Return the [X, Y] coordinate for the center point of the cell that contains the specified text.  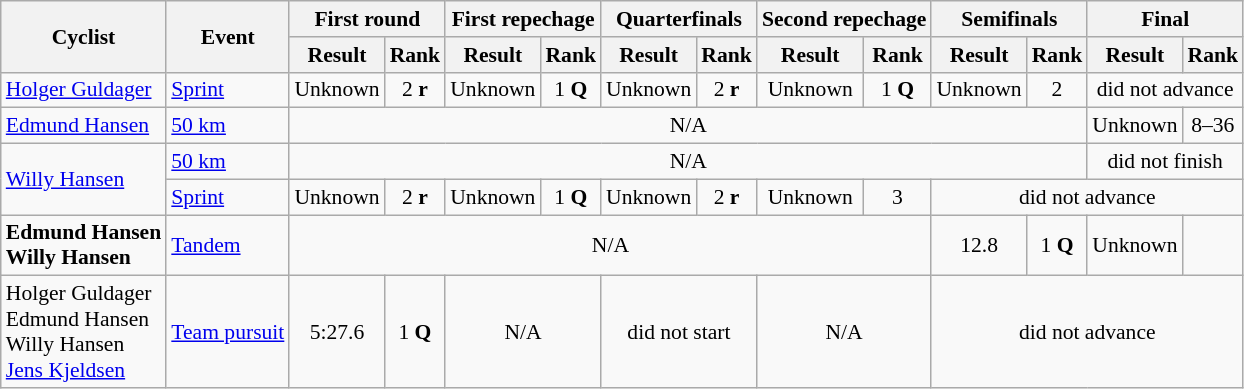
Team pursuit [228, 332]
3 [898, 197]
Event [228, 36]
did not start [679, 332]
Holger Guldager [84, 90]
Edmund Hansen Willy Hansen [84, 246]
First repechage [523, 19]
did not finish [1165, 162]
Holger Guldager Edmund Hansen Willy Hansen Jens Kjeldsen [84, 332]
Cyclist [84, 36]
Final [1165, 19]
8–36 [1214, 126]
Willy Hansen [84, 180]
First round [367, 19]
Semifinals [1009, 19]
2 [1058, 90]
12.8 [978, 246]
Tandem [228, 246]
Edmund Hansen [84, 126]
Second repechage [844, 19]
Quarterfinals [679, 19]
5:27.6 [336, 332]
